Identify which cell holds the provided text, then report its [x, y] central coordinate. 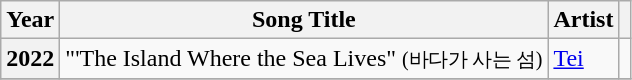
Song Title [304, 20]
2022 [30, 59]
Year [30, 20]
Artist [584, 20]
"'The Island Where the Sea Lives" (바다가 사는 섬) [304, 59]
Tei [584, 59]
